Extract the (x, y) coordinate from the center of the cell holding the provided text.  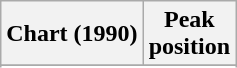
Peakposition (189, 34)
Chart (1990) (72, 34)
